Determine the (x, y) coordinate at the center of the cell enclosing the given text.  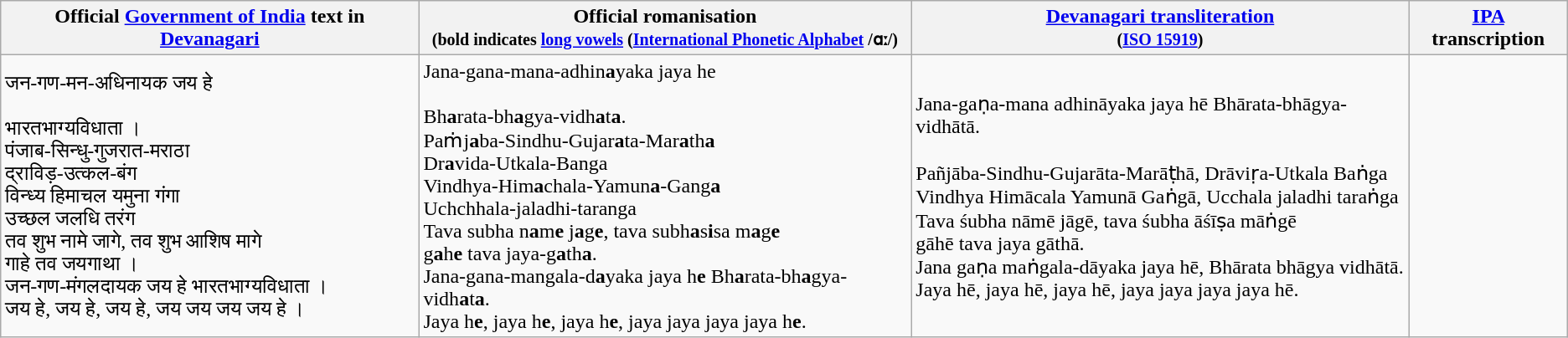
Official romanisation(bold indicates long vowels (International Phonetic Alphabet /ɑː/) (665, 28)
Devanagari transliteration(ISO 15919) (1160, 28)
Official Government of India text in Devanagari (209, 28)
IPA transcription (1488, 28)
